Return [X, Y] of the center of cell containing provided text 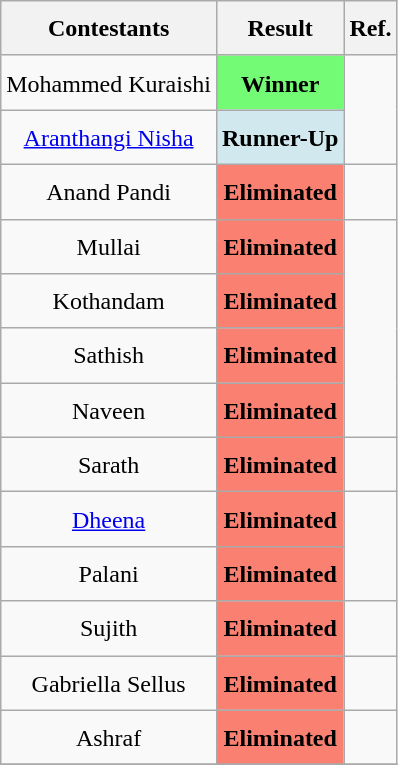
Mullai [109, 246]
Mohammed Kuraishi [109, 82]
Winner [280, 82]
Dheena [109, 520]
Sarath [109, 464]
Aranthangi Nisha [109, 138]
Runner-Up [280, 138]
Gabriella Sellus [109, 684]
Result [280, 28]
Sathish [109, 356]
Ashraf [109, 738]
Naveen [109, 410]
Ref. [370, 28]
Anand Pandi [109, 192]
Kothandam [109, 302]
Contestants [109, 28]
Sujith [109, 628]
Palani [109, 574]
